Scan for the cell matching the given text and deliver its [X, Y] coordinate at center. 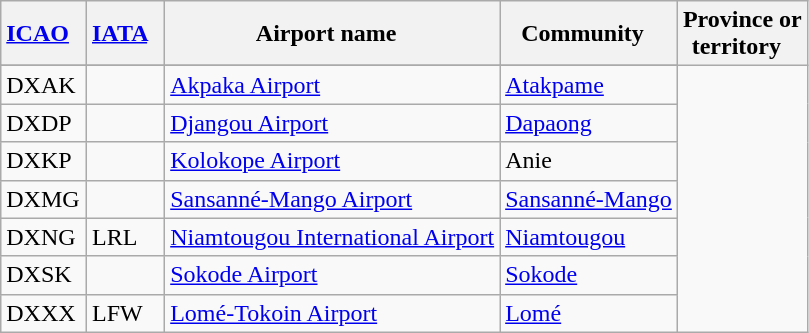
ICAO [44, 34]
Djangou Airport [332, 123]
Lomé [589, 313]
Sokode [589, 275]
Community [589, 34]
DXAK [44, 85]
Sansanné-Mango Airport [332, 199]
Province orterritory [742, 34]
Atakpame [589, 85]
DXNG [44, 237]
Sansanné-Mango [589, 199]
LRL [125, 237]
Sokode Airport [332, 275]
Akpaka Airport [332, 85]
Niamtougou [589, 237]
LFW [125, 313]
DXMG [44, 199]
DXKP [44, 161]
DXXX [44, 313]
Dapaong [589, 123]
Niamtougou International Airport [332, 237]
Lomé-Tokoin Airport [332, 313]
IATA [125, 34]
Airport name [332, 34]
Anie [589, 161]
Kolokope Airport [332, 161]
DXSK [44, 275]
DXDP [44, 123]
